Output the (x, y) coordinate of the center of the cell containing the given text.  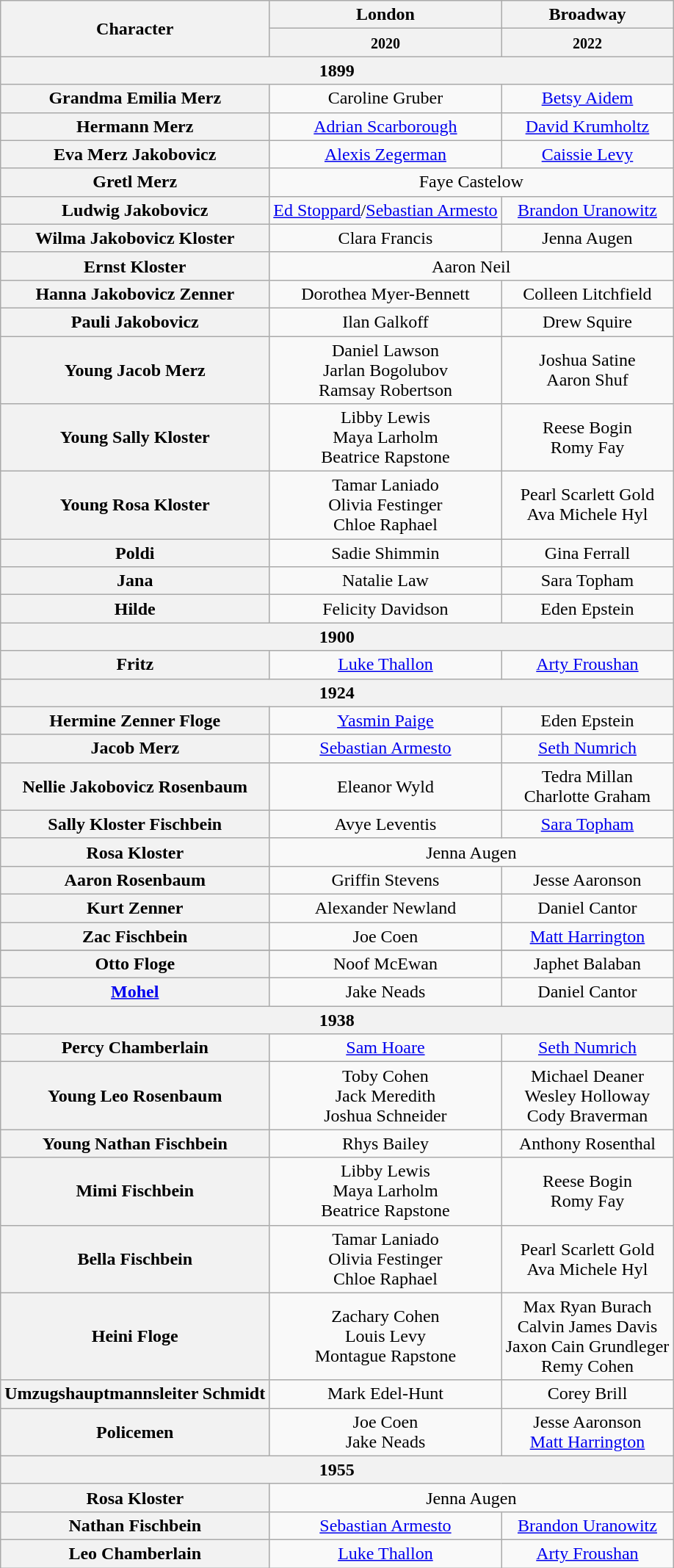
Character (135, 29)
Heini Floge (135, 1337)
Jake Neads (385, 992)
Alexander Newland (385, 908)
Leo Chamberlain (135, 1553)
1955 (337, 1470)
Grandma Emilia Merz (135, 98)
Caissie Levy (587, 154)
Ilan Galkoff (385, 322)
Clara Francis (385, 238)
Mohel (135, 992)
Eva Merz Jakobovicz (135, 154)
Poldi (135, 553)
Gina Ferrall (587, 553)
Gretl Merz (135, 182)
Griffin Stevens (385, 880)
Matt Harrington (587, 936)
Aaron Neil (471, 266)
Eleanor Wyld (385, 786)
Nellie Jakobovicz Rosenbaum (135, 786)
Michael DeanerWesley HollowayCody Braverman (587, 1096)
Aaron Rosenbaum (135, 880)
Corey Brill (587, 1394)
Broadway (587, 15)
1938 (337, 1020)
London (385, 15)
Hilde (135, 609)
Jesse Aaronson Matt Harrington (587, 1432)
Toby CohenJack MeredithJoshua Schneider (385, 1096)
Noof McEwan (385, 964)
Fritz (135, 665)
Young Sally Kloster (135, 438)
Pauli Jakobovicz (135, 322)
Betsy Aidem (587, 98)
Natalie Law (385, 581)
Sally Kloster Fischbein (135, 824)
Mark Edel-Hunt (385, 1394)
Policemen (135, 1432)
1900 (337, 637)
Dorothea Myer-Bennett (385, 294)
Ludwig Jakobovicz (135, 210)
Faye Castelow (471, 182)
Wilma Jakobovicz Kloster (135, 238)
Kurt Zenner (135, 908)
Nathan Fischbein (135, 1525)
Ernst Kloster (135, 266)
Otto Floge (135, 964)
Zachary CohenLouis LevyMontague Rapstone (385, 1337)
Drew Squire (587, 322)
Umzugshauptmannsleiter Schmidt (135, 1394)
Avye Leventis (385, 824)
Adrian Scarborough (385, 126)
Joe Coen Jake Neads (385, 1432)
Young Jacob Merz (135, 370)
Joe Coen (385, 936)
Anthony Rosenthal (587, 1144)
Rhys Bailey (385, 1144)
Tedra MillanCharlotte Graham (587, 786)
Colleen Litchfield (587, 294)
Hermann Merz (135, 126)
Young Nathan Fischbein (135, 1144)
Caroline Gruber (385, 98)
Jesse Aaronson (587, 880)
1899 (337, 71)
Daniel LawsonJarlan BogolubovRamsay Robertson (385, 370)
Max Ryan BurachCalvin James DavisJaxon Cain GrundlegerRemy Cohen (587, 1337)
Alexis Zegerman (385, 154)
Young Rosa Kloster (135, 505)
Hermine Zenner Floge (135, 720)
2020 (385, 43)
Ed Stoppard/Sebastian Armesto (385, 210)
Sam Hoare (385, 1048)
Percy Chamberlain (135, 1048)
Young Leo Rosenbaum (135, 1096)
Jana (135, 581)
Joshua SatineAaron Shuf (587, 370)
Yasmin Paige (385, 720)
Sadie Shimmin (385, 553)
Hanna Jakobovicz Zenner (135, 294)
Zac Fischbein (135, 936)
Bella Fischbein (135, 1259)
Felicity Davidson (385, 609)
1924 (337, 693)
Jacob Merz (135, 748)
Japhet Balaban (587, 964)
2022 (587, 43)
David Krumholtz (587, 126)
Mimi Fischbein (135, 1191)
